Return [x, y] of the center of cell containing provided text 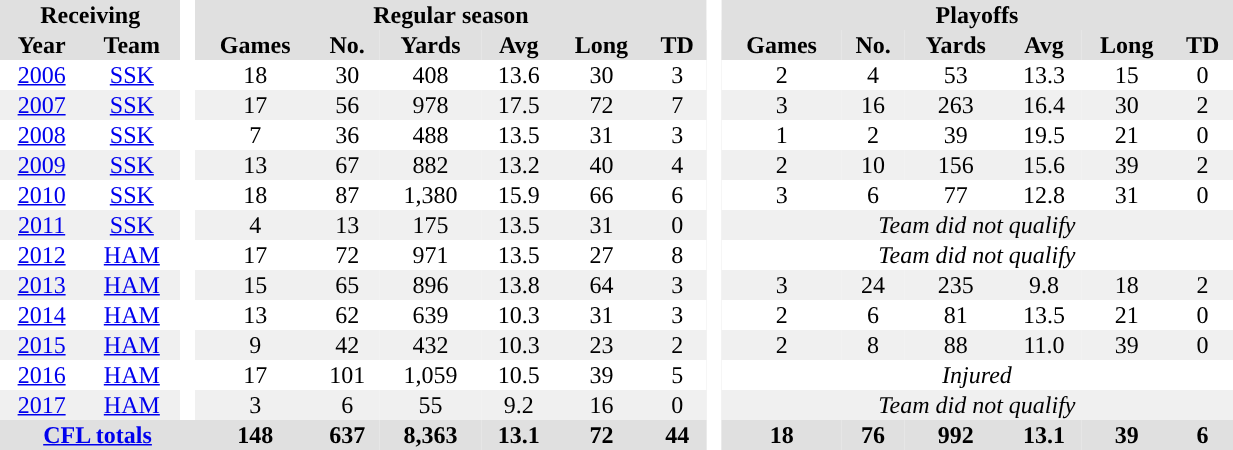
66 [601, 195]
88 [956, 345]
13.8 [518, 285]
65 [347, 285]
53 [956, 75]
77 [956, 195]
1,059 [430, 375]
148 [255, 435]
2017 [42, 405]
64 [601, 285]
15.6 [1044, 165]
2012 [42, 255]
44 [676, 435]
882 [430, 165]
19.5 [1044, 135]
11.0 [1044, 345]
13.3 [1044, 75]
42 [347, 345]
81 [956, 315]
1,380 [430, 195]
2010 [42, 195]
5 [676, 375]
9 [255, 345]
2006 [42, 75]
12.8 [1044, 195]
CFL totals [98, 435]
17.5 [518, 105]
Playoffs [978, 15]
1 [782, 135]
9.8 [1044, 285]
16.4 [1044, 105]
992 [956, 435]
408 [430, 75]
10.5 [518, 375]
27 [601, 255]
175 [430, 225]
971 [430, 255]
13.6 [518, 75]
62 [347, 315]
55 [430, 405]
40 [601, 165]
36 [347, 135]
2007 [42, 105]
2015 [42, 345]
24 [874, 285]
56 [347, 105]
Year [42, 45]
2009 [42, 165]
896 [430, 285]
76 [874, 435]
87 [347, 195]
23 [601, 345]
2014 [42, 315]
8,363 [430, 435]
10 [874, 165]
101 [347, 375]
67 [347, 165]
13.2 [518, 165]
2016 [42, 375]
2011 [42, 225]
978 [430, 105]
263 [956, 105]
Regular season [451, 15]
432 [430, 345]
235 [956, 285]
156 [956, 165]
Injured [978, 375]
9.2 [518, 405]
637 [347, 435]
2008 [42, 135]
639 [430, 315]
15.9 [518, 195]
488 [430, 135]
Team [132, 45]
Receiving [90, 15]
2013 [42, 285]
